Determine the [x, y] coordinate at the center of the cell enclosing the given text.  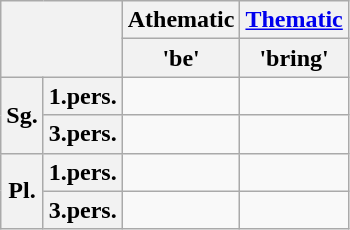
Athematic [181, 20]
Sg. [22, 115]
'bring' [294, 58]
Thematic [294, 20]
'be' [181, 58]
Pl. [22, 191]
